Pinpoint the cell where the given text exists, returning its [X, Y] midpoint coordinate. 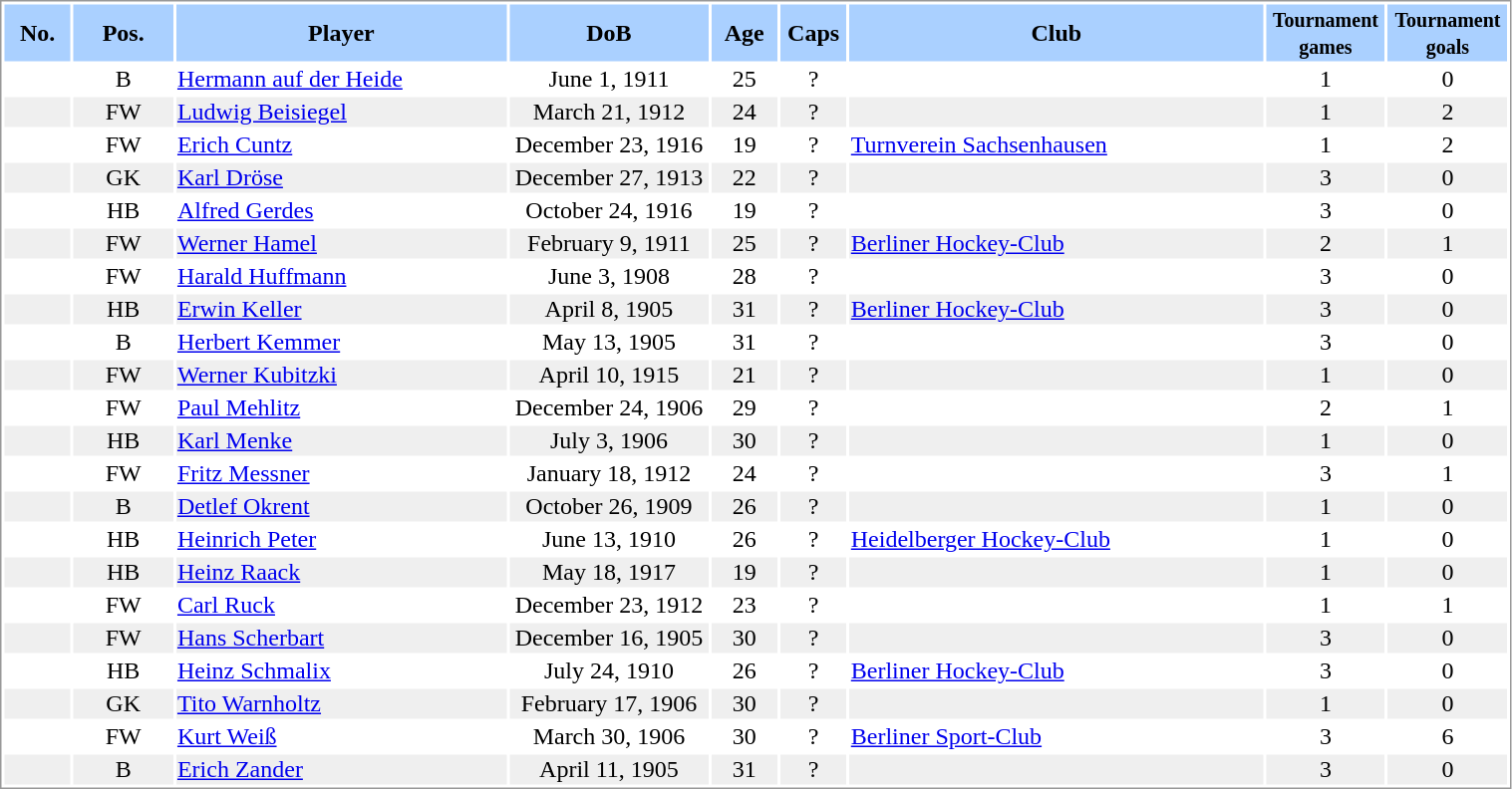
Alfred Gerdes [341, 210]
Player [341, 32]
April 10, 1915 [608, 376]
Harald Huffmann [341, 276]
Heinrich Peter [341, 539]
Werner Hamel [341, 244]
December 23, 1916 [608, 144]
Detlef Okrent [341, 507]
June 3, 1908 [608, 276]
Club [1057, 32]
Erich Cuntz [341, 144]
Werner Kubitzki [341, 376]
Tournamentgoals [1448, 32]
Heinz Schmalix [341, 670]
Age [745, 32]
February 9, 1911 [608, 244]
October 26, 1909 [608, 507]
Berliner Sport-Club [1057, 736]
21 [745, 376]
28 [745, 276]
Pos. [124, 32]
Heidelberger Hockey-Club [1057, 539]
July 24, 1910 [608, 670]
Ludwig Beisiegel [341, 113]
Herbert Kemmer [341, 342]
December 24, 1906 [608, 407]
6 [1448, 736]
May 13, 1905 [608, 342]
March 30, 1906 [608, 736]
December 27, 1913 [608, 178]
DoB [608, 32]
March 21, 1912 [608, 113]
December 16, 1905 [608, 639]
June 1, 1911 [608, 79]
Erich Zander [341, 770]
22 [745, 178]
23 [745, 605]
Karl Dröse [341, 178]
April 8, 1905 [608, 310]
January 18, 1912 [608, 473]
29 [745, 407]
Erwin Keller [341, 310]
February 17, 1906 [608, 704]
Paul Mehlitz [341, 407]
Kurt Weiß [341, 736]
December 23, 1912 [608, 605]
Carl Ruck [341, 605]
Karl Menke [341, 441]
April 11, 1905 [608, 770]
Fritz Messner [341, 473]
No. [37, 32]
Heinz Raack [341, 573]
May 18, 1917 [608, 573]
Hermann auf der Heide [341, 79]
June 13, 1910 [608, 539]
Turnverein Sachsenhausen [1057, 144]
Caps [813, 32]
October 24, 1916 [608, 210]
Hans Scherbart [341, 639]
Tournamentgames [1326, 32]
July 3, 1906 [608, 441]
Tito Warnholtz [341, 704]
